Return the (x, y) coordinate for the center point of the cell that contains the specified text.  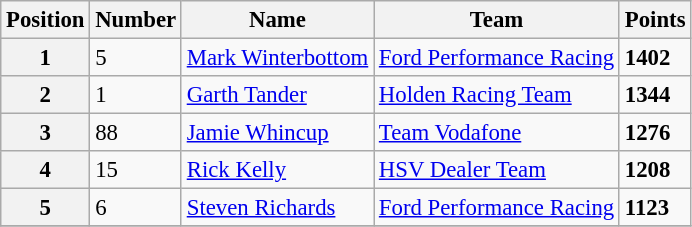
HSV Dealer Team (497, 170)
1402 (654, 58)
Name (277, 20)
6 (136, 208)
88 (136, 133)
4 (46, 170)
Rick Kelly (277, 170)
2 (46, 95)
1276 (654, 133)
Jamie Whincup (277, 133)
Steven Richards (277, 208)
1344 (654, 95)
Number (136, 20)
15 (136, 170)
Team (497, 20)
Position (46, 20)
Points (654, 20)
Mark Winterbottom (277, 58)
1208 (654, 170)
3 (46, 133)
Garth Tander (277, 95)
Team Vodafone (497, 133)
1123 (654, 208)
Holden Racing Team (497, 95)
